Find where the given text appears and provide that cell's center as (x, y) coordinate. 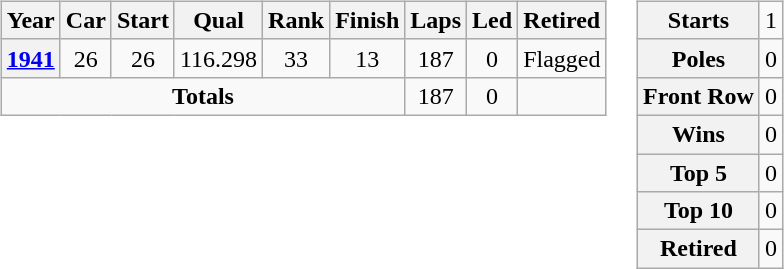
13 (368, 58)
33 (296, 58)
116.298 (218, 58)
Wins (698, 134)
Laps (436, 20)
Rank (296, 20)
Totals (203, 96)
Finish (368, 20)
Car (86, 20)
Top 5 (698, 173)
1941 (30, 58)
Top 10 (698, 211)
Starts (698, 20)
Led (492, 20)
Flagged (562, 58)
Qual (218, 20)
Start (142, 20)
Year (30, 20)
1 (770, 20)
Poles (698, 58)
Front Row (698, 96)
